Detect which cell encompasses the target text, then output its (x, y) center coordinate. 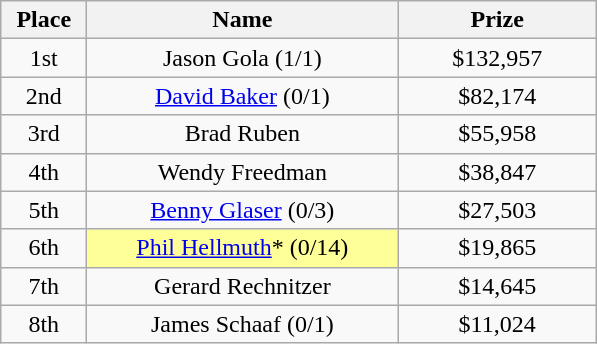
$82,174 (498, 96)
Benny Glaser (0/3) (242, 210)
$27,503 (498, 210)
James Schaaf (0/1) (242, 324)
Place (44, 20)
$132,957 (498, 58)
8th (44, 324)
5th (44, 210)
1st (44, 58)
Prize (498, 20)
3rd (44, 134)
Name (242, 20)
6th (44, 248)
Jason Gola (1/1) (242, 58)
4th (44, 172)
2nd (44, 96)
$14,645 (498, 286)
Wendy Freedman (242, 172)
$11,024 (498, 324)
7th (44, 286)
Brad Ruben (242, 134)
$55,958 (498, 134)
$38,847 (498, 172)
Gerard Rechnitzer (242, 286)
David Baker (0/1) (242, 96)
Phil Hellmuth* (0/14) (242, 248)
$19,865 (498, 248)
